Return the [x, y] coordinate for the center point of the cell that contains the specified text.  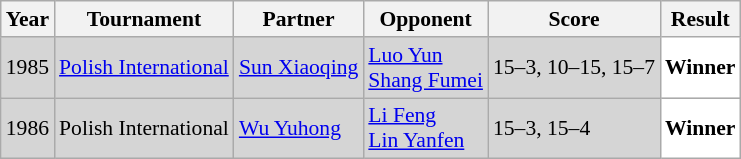
15–3, 15–4 [574, 128]
1986 [28, 128]
Wu Yuhong [298, 128]
Opponent [426, 19]
Year [28, 19]
Partner [298, 19]
Tournament [144, 19]
Result [700, 19]
Luo Yun Shang Fumei [426, 68]
Li Feng Lin Yanfen [426, 128]
1985 [28, 68]
15–3, 10–15, 15–7 [574, 68]
Sun Xiaoqing [298, 68]
Score [574, 19]
